Search for the cell housing the specified text and yield its [X, Y] center coordinate. 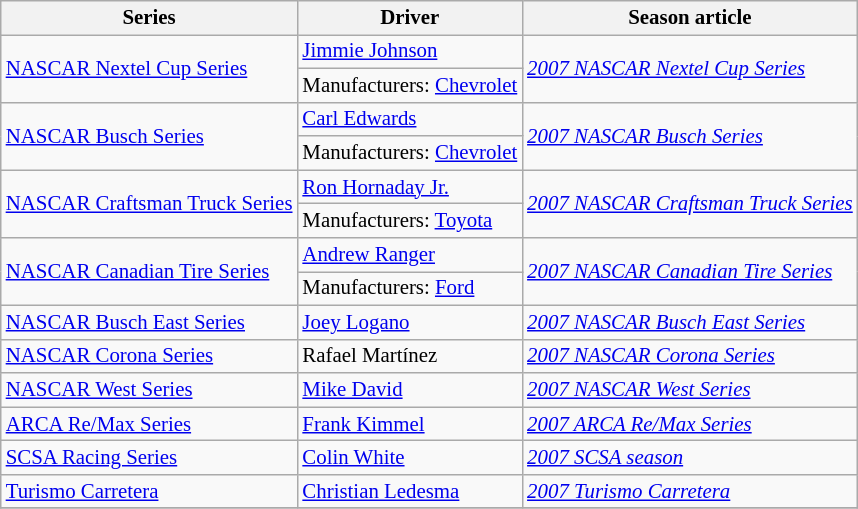
NASCAR Busch East Series [150, 322]
2007 NASCAR Corona Series [690, 356]
Carl Edwards [410, 119]
2007 NASCAR West Series [690, 390]
Jimmie Johnson [410, 51]
NASCAR Corona Series [150, 356]
Christian Ledesma [410, 491]
Manufacturers: Toyota [410, 221]
Joey Logano [410, 322]
ARCA Re/Max Series [150, 424]
2007 NASCAR Nextel Cup Series [690, 68]
NASCAR West Series [150, 390]
NASCAR Craftsman Truck Series [150, 204]
Manufacturers: Ford [410, 288]
2007 ARCA Re/Max Series [690, 424]
Mike David [410, 390]
2007 NASCAR Busch Series [690, 136]
2007 SCSA season [690, 458]
Turismo Carretera [150, 491]
Colin White [410, 458]
2007 NASCAR Busch East Series [690, 322]
Frank Kimmel [410, 424]
Andrew Ranger [410, 255]
2007 NASCAR Craftsman Truck Series [690, 204]
2007 NASCAR Canadian Tire Series [690, 272]
NASCAR Canadian Tire Series [150, 272]
Series [150, 18]
Driver [410, 18]
NASCAR Nextel Cup Series [150, 68]
2007 Turismo Carretera [690, 491]
Rafael Martínez [410, 356]
Ron Hornaday Jr. [410, 187]
NASCAR Busch Series [150, 136]
SCSA Racing Series [150, 458]
Season article [690, 18]
